Return (x, y) of the center of cell containing provided text 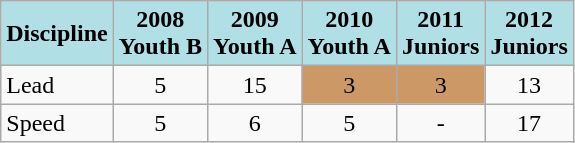
Lead (57, 85)
6 (255, 123)
15 (255, 85)
2011Juniors (440, 34)
2008Youth B (160, 34)
13 (529, 85)
Speed (57, 123)
2009Youth A (255, 34)
17 (529, 123)
- (440, 123)
Discipline (57, 34)
2010Youth A (349, 34)
2012Juniors (529, 34)
